Scan for the cell matching the given text and deliver its (x, y) coordinate at center. 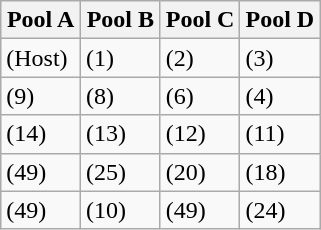
(9) (41, 96)
(18) (280, 172)
(1) (120, 58)
(24) (280, 210)
(12) (200, 134)
(25) (120, 172)
(8) (120, 96)
(6) (200, 96)
Pool C (200, 20)
(20) (200, 172)
(Host) (41, 58)
(2) (200, 58)
Pool B (120, 20)
(13) (120, 134)
(3) (280, 58)
(10) (120, 210)
Pool A (41, 20)
Pool D (280, 20)
(14) (41, 134)
(11) (280, 134)
(4) (280, 96)
